Search for the cell housing the specified text and yield its [X, Y] center coordinate. 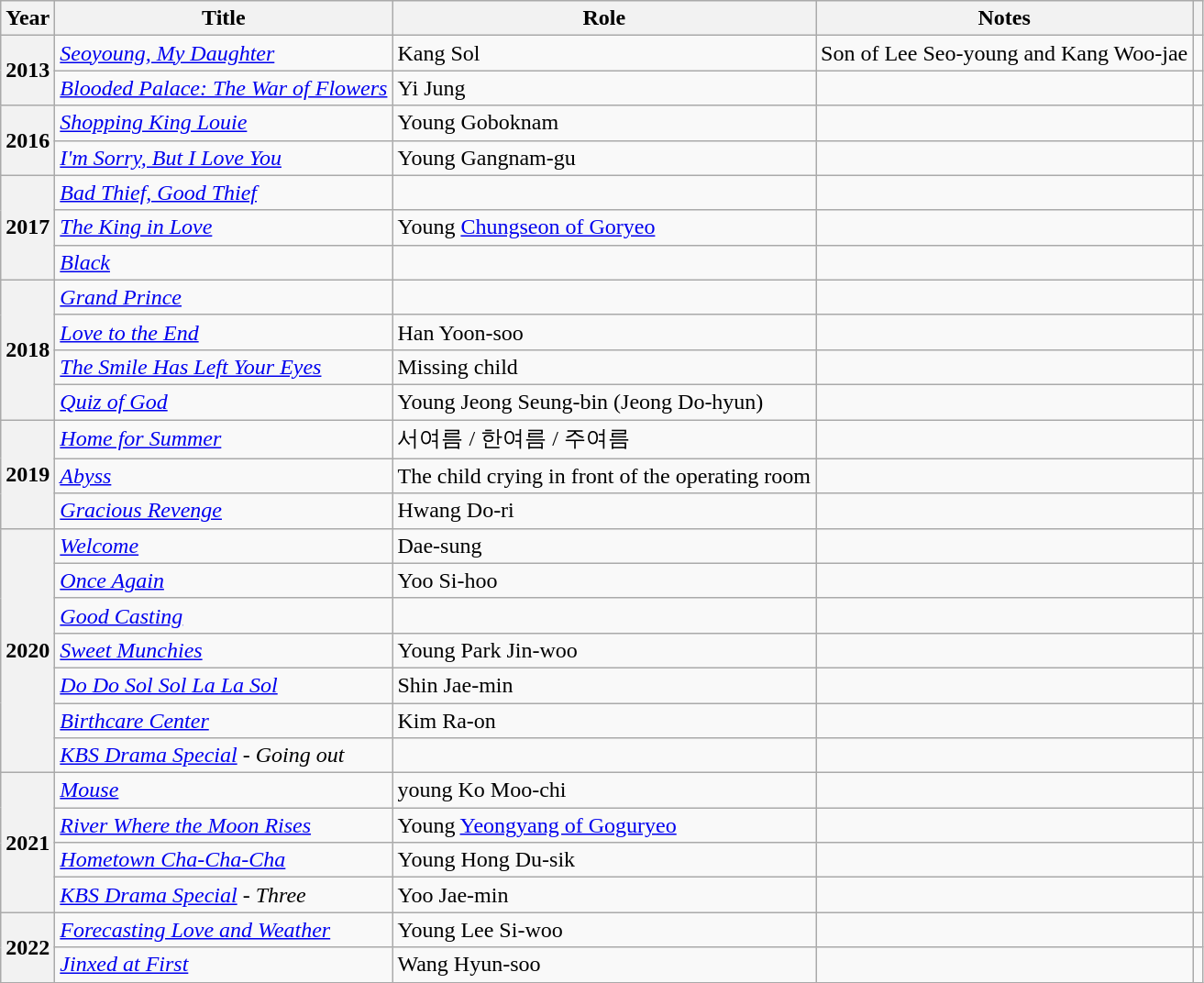
Young Park Jin-woo [604, 650]
Young Chungseon of Goryeo [604, 227]
Missing child [604, 367]
Yoo Si-hoo [604, 580]
Shin Jae-min [604, 685]
Home for Summer [224, 440]
KBS Drama Special - Going out [224, 756]
Once Again [224, 580]
Young Goboknam [604, 123]
Seoyoung, My Daughter [224, 53]
2016 [28, 140]
Young Yeongyang of Goguryeo [604, 825]
Grand Prince [224, 297]
2013 [28, 71]
Hwang Do-ri [604, 511]
Son of Lee Seo-young and Kang Woo-jae [1005, 53]
Yi Jung [604, 88]
서여름 / 한여름 / 주여름 [604, 440]
Year [28, 18]
The King in Love [224, 227]
Han Yoon-soo [604, 332]
Young Lee Si-woo [604, 930]
Young Jeong Seung-bin (Jeong Do-hyun) [604, 402]
Black [224, 262]
2020 [28, 650]
Blooded Palace: The War of Flowers [224, 88]
Young Hong Du-sik [604, 860]
Sweet Munchies [224, 650]
Welcome [224, 546]
Abyss [224, 476]
Love to the End [224, 332]
Young Gangnam-gu [604, 158]
Forecasting Love and Weather [224, 930]
The child crying in front of the operating room [604, 476]
Gracious Revenge [224, 511]
Mouse [224, 790]
Dae-sung [604, 546]
Hometown Cha-Cha-Cha [224, 860]
Role [604, 18]
Birthcare Center [224, 720]
Shopping King Louie [224, 123]
Quiz of God [224, 402]
Wang Hyun-soo [604, 965]
young Ko Moo-chi [604, 790]
Do Do Sol Sol La La Sol [224, 685]
I'm Sorry, But I Love You [224, 158]
Kim Ra-on [604, 720]
Jinxed at First [224, 965]
KBS Drama Special - Three [224, 895]
Good Casting [224, 615]
Notes [1005, 18]
Bad Thief, Good Thief [224, 193]
2021 [28, 843]
2019 [28, 475]
2018 [28, 349]
2017 [28, 227]
The Smile Has Left Your Eyes [224, 367]
Title [224, 18]
2022 [28, 947]
River Where the Moon Rises [224, 825]
Kang Sol [604, 53]
Yoo Jae-min [604, 895]
